Extract the [x, y] coordinate from the center of the cell holding the provided text.  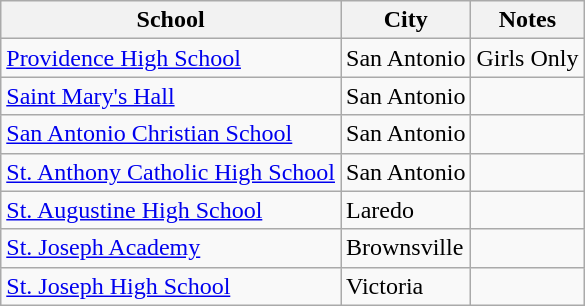
City [405, 20]
Girls Only [528, 58]
San Antonio Christian School [171, 134]
St. Anthony Catholic High School [171, 172]
St. Joseph High School [171, 286]
School [171, 20]
Laredo [405, 210]
Notes [528, 20]
Brownsville [405, 248]
St. Augustine High School [171, 210]
Victoria [405, 286]
Saint Mary's Hall [171, 96]
Providence High School [171, 58]
St. Joseph Academy [171, 248]
